Return (X, Y) of the center of cell containing provided text 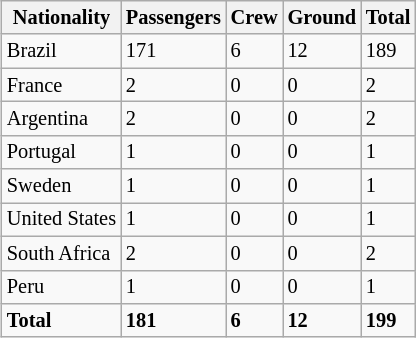
Portugal (62, 152)
Nationality (62, 18)
Brazil (62, 51)
Peru (62, 287)
Crew (254, 18)
Ground (322, 18)
South Africa (62, 253)
United States (62, 220)
France (62, 85)
189 (388, 51)
199 (388, 321)
Argentina (62, 119)
181 (174, 321)
Sweden (62, 186)
171 (174, 51)
Passengers (174, 18)
